For the text-containing cell, return its midpoint in (X, Y) coordinate format. 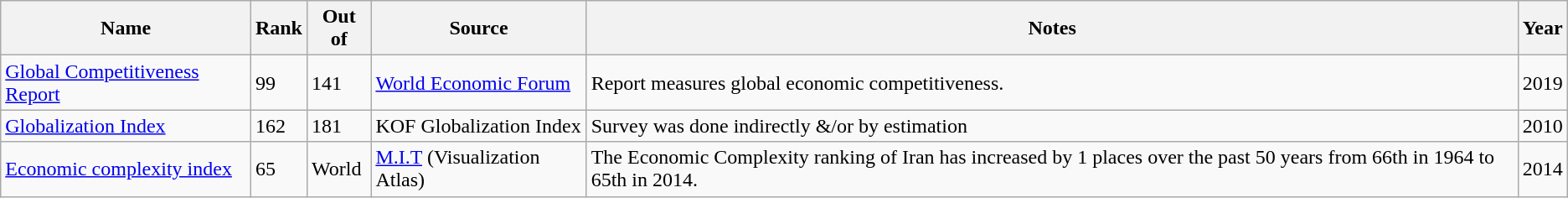
Economic complexity index (126, 169)
Globalization Index (126, 126)
65 (278, 169)
World (338, 169)
Source (479, 29)
Year (1543, 29)
KOF Globalization Index (479, 126)
141 (338, 82)
181 (338, 126)
The Economic Complexity ranking of Iran has increased by 1 places over the past 50 years from 66th in 1964 to 65th in 2014. (1052, 169)
2019 (1543, 82)
World Economic Forum (479, 82)
Global Competitiveness Report (126, 82)
Report measures global economic competitiveness. (1052, 82)
99 (278, 82)
162 (278, 126)
Rank (278, 29)
2010 (1543, 126)
Out of (338, 29)
Notes (1052, 29)
2014 (1543, 169)
M.I.T (Visualization Atlas) (479, 169)
Name (126, 29)
Survey was done indirectly &/or by estimation (1052, 126)
